Pinpoint the cell where the given text exists, returning its [X, Y] midpoint coordinate. 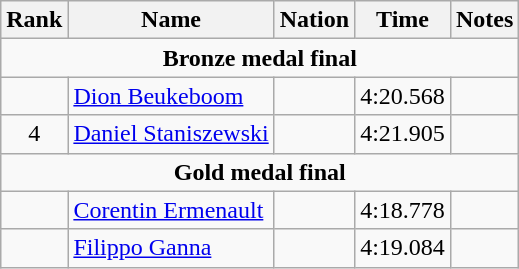
Filippo Ganna [171, 248]
Rank [34, 20]
4:18.778 [403, 210]
4 [34, 134]
Dion Beukeboom [171, 96]
4:20.568 [403, 96]
4:19.084 [403, 248]
Nation [314, 20]
Daniel Staniszewski [171, 134]
Corentin Ermenault [171, 210]
Time [403, 20]
Bronze medal final [260, 58]
4:21.905 [403, 134]
Gold medal final [260, 172]
Notes [484, 20]
Name [171, 20]
